Pinpoint the cell where the given text exists, returning its [x, y] midpoint coordinate. 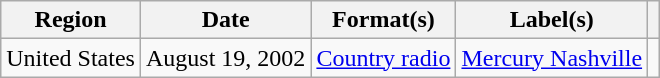
Label(s) [552, 20]
United States [71, 58]
August 19, 2002 [225, 58]
Country radio [384, 58]
Date [225, 20]
Region [71, 20]
Format(s) [384, 20]
Mercury Nashville [552, 58]
